Scan for the cell matching the given text and deliver its (X, Y) coordinate at center. 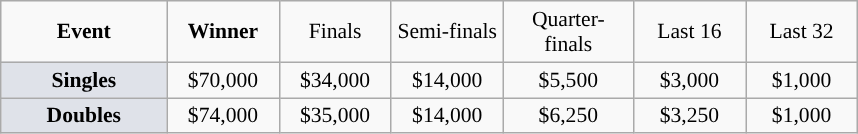
Last 32 (802, 32)
Winner (223, 32)
$35,000 (335, 116)
Singles (84, 80)
Semi-finals (447, 32)
Last 16 (689, 32)
$74,000 (223, 116)
$3,000 (689, 80)
$5,500 (568, 80)
$3,250 (689, 116)
Event (84, 32)
$34,000 (335, 80)
Finals (335, 32)
$6,250 (568, 116)
Doubles (84, 116)
$70,000 (223, 80)
Quarter-finals (568, 32)
